Extract the (x, y) coordinate from the center of the cell holding the provided text.  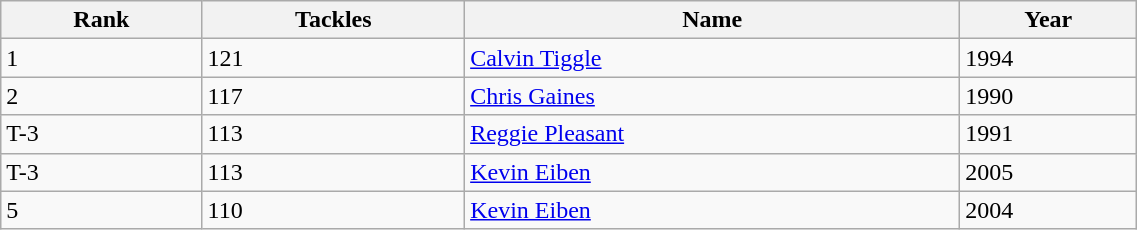
Name (712, 20)
Reggie Pleasant (712, 134)
117 (334, 96)
Calvin Tiggle (712, 58)
1990 (1048, 96)
1991 (1048, 134)
2 (102, 96)
Tackles (334, 20)
5 (102, 210)
110 (334, 210)
1 (102, 58)
121 (334, 58)
Chris Gaines (712, 96)
2005 (1048, 172)
Rank (102, 20)
1994 (1048, 58)
Year (1048, 20)
2004 (1048, 210)
